Search for the cell housing the specified text and yield its (X, Y) center coordinate. 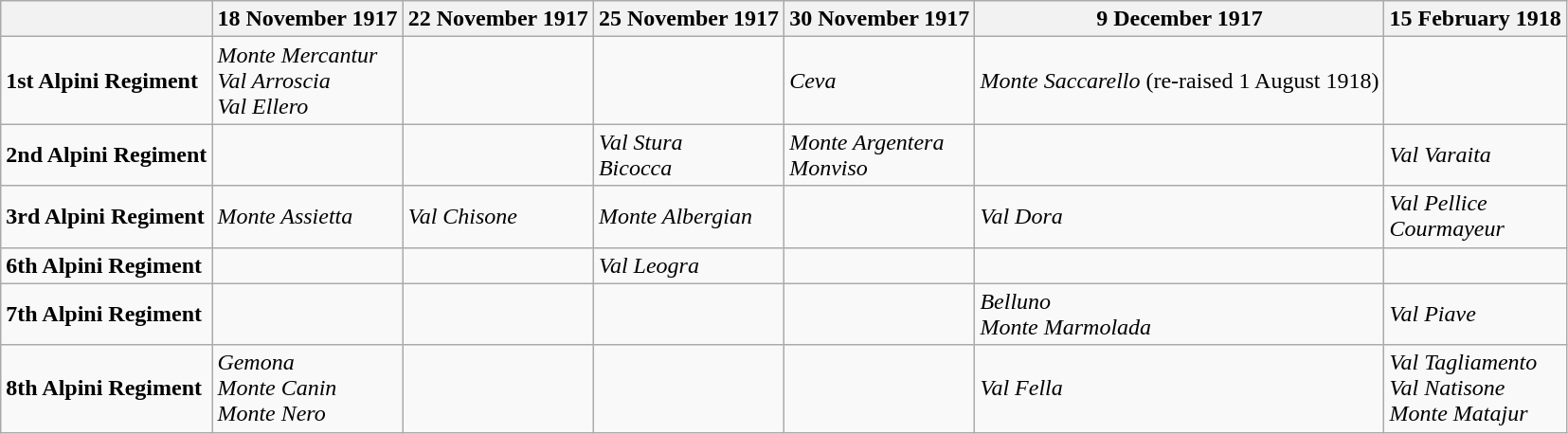
3rd Alpini Regiment (106, 216)
Monte Argentera Monviso (879, 155)
Val Leogra (688, 265)
Monte Albergian (688, 216)
Val Fella (1180, 389)
8th Alpini Regiment (106, 389)
9 December 1917 (1180, 19)
18 November 1917 (307, 19)
Monte Mercantur Val Arroscia Val Ellero (307, 81)
1st Alpini Regiment (106, 81)
6th Alpini Regiment (106, 265)
Val Tagliamento Val Natisone Monte Matajur (1475, 389)
Monte Assietta (307, 216)
Ceva (879, 81)
25 November 1917 (688, 19)
Val Dora (1180, 216)
Val Varaita (1475, 155)
Monte Saccarello (re-raised 1 August 1918) (1180, 81)
Belluno Monte Marmolada (1180, 315)
Val Pellice Courmayeur (1475, 216)
22 November 1917 (498, 19)
2nd Alpini Regiment (106, 155)
Val Piave (1475, 315)
Val Stura Bicocca (688, 155)
15 February 1918 (1475, 19)
30 November 1917 (879, 19)
7th Alpini Regiment (106, 315)
Val Chisone (498, 216)
Gemona Monte Canin Monte Nero (307, 389)
